Return the [X, Y] coordinate for the center point of the cell that contains the specified text.  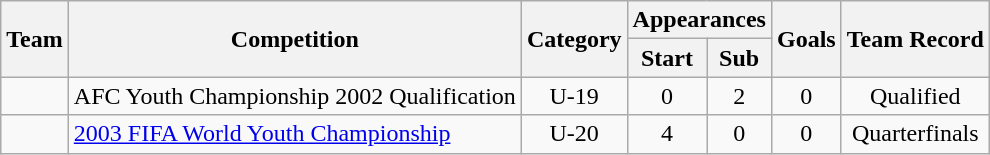
Qualified [915, 96]
Quarterfinals [915, 134]
Start [667, 58]
Competition [294, 39]
Sub [740, 58]
2 [740, 96]
Goals [806, 39]
AFC Youth Championship 2002 Qualification [294, 96]
Team Record [915, 39]
Category [574, 39]
Appearances [699, 20]
Team [35, 39]
U-19 [574, 96]
2003 FIFA World Youth Championship [294, 134]
U-20 [574, 134]
4 [667, 134]
